Scan for the cell matching the given text and deliver its [x, y] coordinate at center. 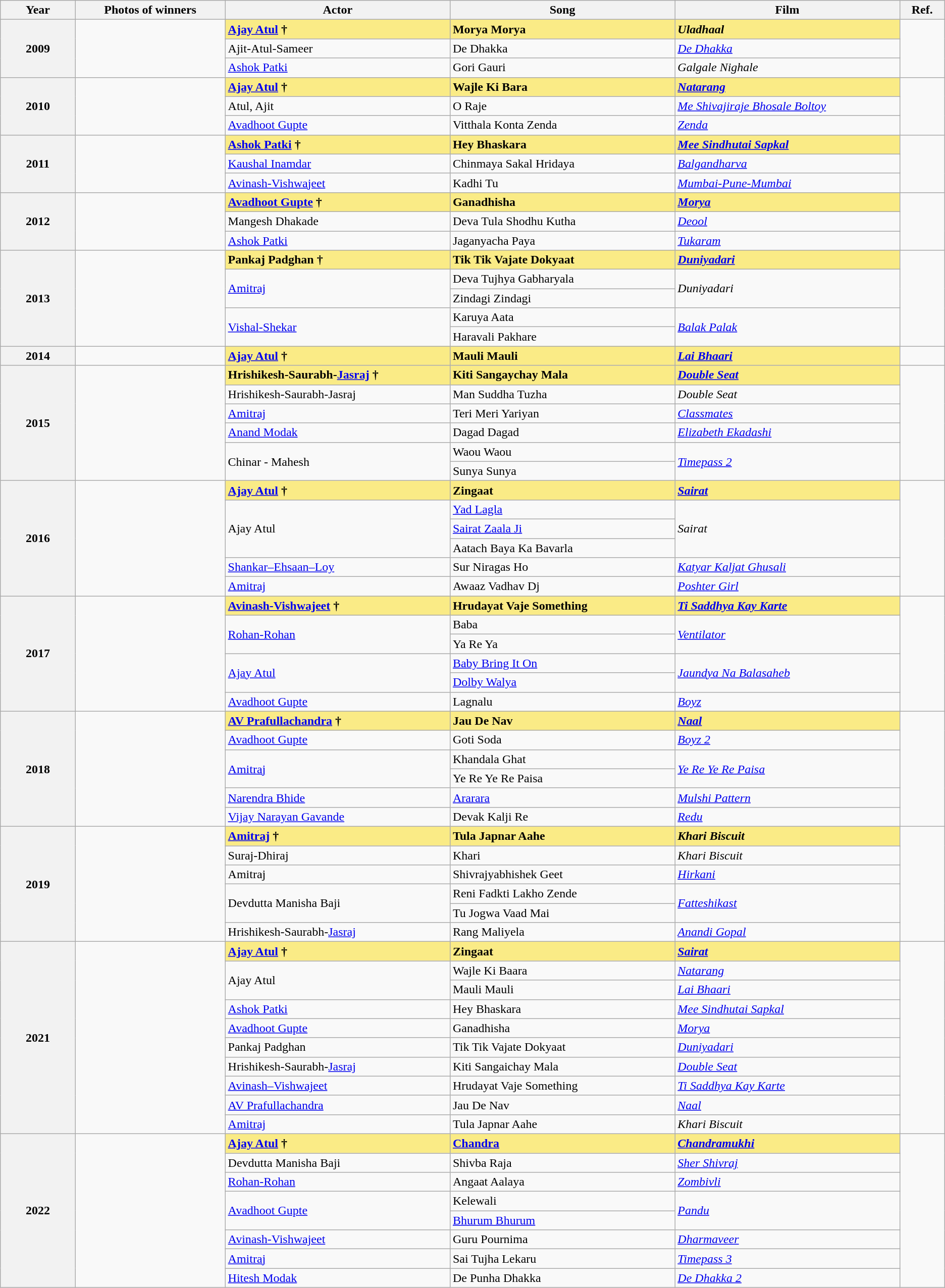
Photos of winners [150, 10]
Anandi Gopal [787, 932]
Hitesh Modak [337, 1278]
2011 [38, 164]
Guru Pournima [562, 1240]
De Dhakka 2 [787, 1278]
Lagnalu [562, 702]
Elizabeth Ekadashi [787, 433]
Song [562, 10]
Atul, Ajit [337, 106]
2009 [38, 48]
Boyz [787, 702]
Suraj-Dhiraj [337, 855]
Year [38, 10]
O Raje [562, 106]
Yad Lagla [562, 509]
Kiti Sangaychay Mala [562, 375]
Chinar - Mahesh [337, 461]
Poshter Girl [787, 586]
Reni Fadkti Lakho Zende [562, 894]
Haravali Pakhare [562, 337]
Man Suddha Tuzha [562, 394]
Goti Soda [562, 740]
Galgale Nighale [787, 68]
Vishal-Shekar [337, 327]
Mumbai-Pune-Mumbai [787, 183]
Khari [562, 855]
Anand Modak [337, 433]
Gori Gauri [562, 68]
Angaat Aalaya [562, 1182]
Pankaj Padghan [337, 1047]
Actor [337, 10]
Uladhaal [787, 29]
2013 [38, 298]
Ararara [562, 797]
Kiti Sangaichay Mala [562, 1066]
Kadhi Tu [562, 183]
2012 [38, 221]
2015 [38, 423]
Bhurum Bhurum [562, 1220]
Amitraj † [337, 836]
Wajle Ki Baara [562, 971]
Teri Meri Yariyan [562, 413]
Avinash–Vishwajeet [337, 1086]
Pandu [787, 1211]
Deool [787, 221]
2014 [38, 356]
Shankar–Ehsaan–Loy [337, 567]
Baby Bring It On [562, 663]
Zindagi Zindagi [562, 298]
Me Shivajiraje Bhosale Boltoy [787, 106]
Morya Morya [562, 29]
Boyz 2 [787, 740]
Khandala Ghat [562, 759]
Timepass 3 [787, 1259]
Tu Jogwa Vaad Mai [562, 913]
Katyar Kaljat Ghusali [787, 567]
Sai Tujha Lekaru [562, 1259]
Pankaj Padghan † [337, 260]
Jaundya Na Balasaheb [787, 673]
2018 [38, 769]
Ya Re Ya [562, 644]
Dolby Walya [562, 682]
Ajit-Atul-Sameer [337, 48]
Avadhoot Gupte † [337, 202]
AV Prafullachandra [337, 1105]
Deva Tula Shodhu Kutha [562, 221]
Dharmaveer [787, 1240]
2021 [38, 1038]
Ashok Patki † [337, 144]
Classmates [787, 413]
Dagad Dagad [562, 433]
Kelewali [562, 1201]
De Punha Dhakka [562, 1278]
Baba [562, 625]
Ref. [922, 10]
Wajle Ki Bara [562, 87]
Sher Shivraj [787, 1162]
2019 [38, 884]
Shivrajyabhishek Geet [562, 875]
Waou Waou [562, 452]
Zenda [787, 125]
Deva Tujhya Gabharyala [562, 279]
Aatach Baya Ka Bavarla [562, 548]
AV Prafullachandra † [337, 721]
2022 [38, 1210]
Avinash-Vishwajeet † [337, 606]
Hrishikesh-Saurabh-Jasraj † [337, 375]
Timepass 2 [787, 461]
Chandra [562, 1143]
Chandramukhi [787, 1143]
Sur Niragas Ho [562, 567]
Fatteshikast [787, 903]
Vijay Narayan Gavande [337, 817]
Chinmaya Sakal Hridaya [562, 164]
Narendra Bhide [337, 797]
Redu [787, 817]
Hirkani [787, 875]
Shivba Raja [562, 1162]
Vitthala Konta Zenda [562, 125]
Awaaz Vadhav Dj [562, 586]
Ventilator [787, 634]
Tukaram [787, 241]
2017 [38, 654]
Balgandharva [787, 164]
Kaushal Inamdar [337, 164]
Film [787, 10]
Zombivli [787, 1182]
Devak Kalji Re [562, 817]
Rang Maliyela [562, 932]
Mangesh Dhakade [337, 221]
Mulshi Pattern [787, 797]
Karuya Aata [562, 317]
Sairat Zaala Ji [562, 528]
2010 [38, 106]
Jaganyacha Paya [562, 241]
2016 [38, 538]
Balak Palak [787, 327]
Sunya Sunya [562, 471]
